Identify which cell holds the provided text, then report its (x, y) central coordinate. 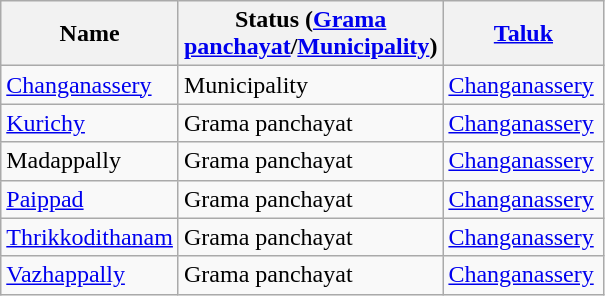
Vazhappally (90, 275)
Thrikkodithanam (90, 237)
Kurichy (90, 123)
Madappally (90, 161)
Taluk (524, 34)
Status (Grama panchayat/Municipality) (310, 34)
Paippad (90, 199)
Name (90, 34)
Municipality (310, 85)
